Return the (X, Y) coordinate for the center point of the cell that contains the specified text.  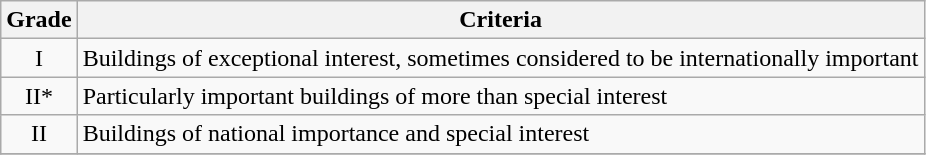
Buildings of national importance and special interest (500, 134)
Particularly important buildings of more than special interest (500, 96)
II* (39, 96)
Criteria (500, 20)
I (39, 58)
Buildings of exceptional interest, sometimes considered to be internationally important (500, 58)
Grade (39, 20)
II (39, 134)
